Determine the [x, y] coordinate at the center of the cell enclosing the given text.  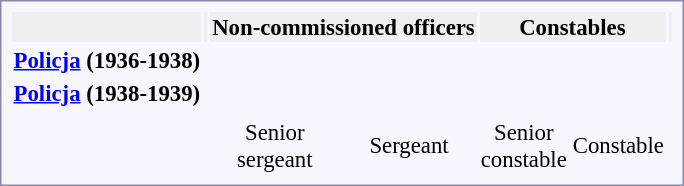
Constable [618, 146]
Sergeant [409, 146]
Non-commissioned officers [344, 27]
Seniorconstable [524, 146]
Policja (1938-1939) [107, 93]
Policja (1936-1938) [107, 60]
Seniorsergeant [275, 146]
Constables [572, 27]
